Locate the cell with the specified text and output its (X, Y) center coordinate. 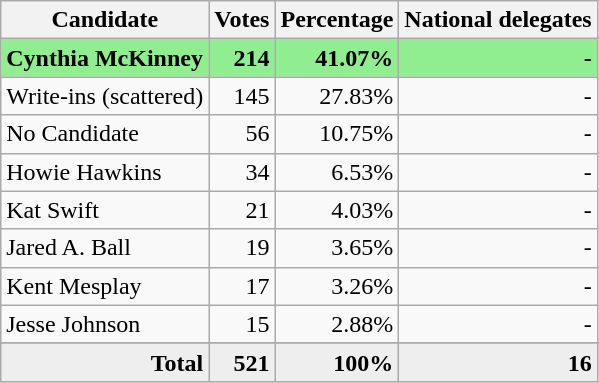
2.88% (337, 324)
17 (242, 286)
Write-ins (scattered) (105, 96)
Cynthia McKinney (105, 58)
19 (242, 248)
56 (242, 134)
Jared A. Ball (105, 248)
6.53% (337, 172)
National delegates (498, 20)
100% (337, 362)
Kat Swift (105, 210)
No Candidate (105, 134)
3.65% (337, 248)
Votes (242, 20)
Total (105, 362)
Candidate (105, 20)
34 (242, 172)
Percentage (337, 20)
15 (242, 324)
3.26% (337, 286)
521 (242, 362)
10.75% (337, 134)
Howie Hawkins (105, 172)
21 (242, 210)
41.07% (337, 58)
Jesse Johnson (105, 324)
214 (242, 58)
16 (498, 362)
145 (242, 96)
Kent Mesplay (105, 286)
4.03% (337, 210)
27.83% (337, 96)
